Detect which cell encompasses the target text, then output its [X, Y] center coordinate. 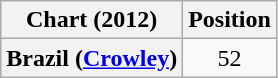
Position [230, 20]
Chart (2012) [92, 20]
52 [230, 58]
Brazil (Crowley) [92, 58]
